Determine the [x, y] coordinate at the center of the cell enclosing the given text.  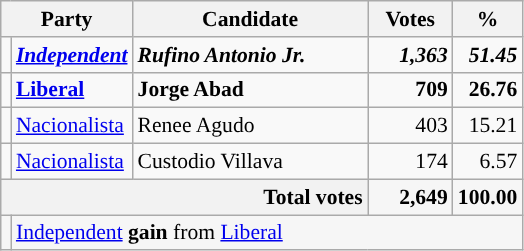
2,649 [410, 197]
Rufino Antonio Jr. [250, 55]
Party [67, 19]
Jorge Abad [250, 90]
% [488, 19]
Renee Agudo [250, 126]
51.45 [488, 55]
Custodio Villava [250, 162]
26.76 [488, 90]
Candidate [250, 19]
1,363 [410, 55]
Votes [410, 19]
15.21 [488, 126]
709 [410, 90]
403 [410, 126]
Independent [72, 55]
Total votes [184, 197]
6.57 [488, 162]
Independent gain from Liberal [266, 233]
174 [410, 162]
Liberal [72, 90]
100.00 [488, 197]
